Capture the cell that displays the provided text and extract its (x, y) central coordinate. 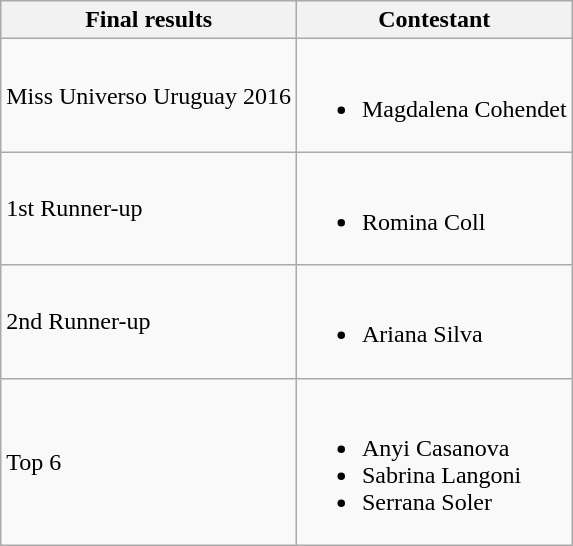
Anyi CasanovaSabrina LangoniSerrana Soler (434, 462)
Final results (149, 20)
Magdalena Cohendet (434, 96)
Top 6 (149, 462)
Romina Coll (434, 208)
Ariana Silva (434, 322)
Contestant (434, 20)
2nd Runner-up (149, 322)
1st Runner-up (149, 208)
Miss Universo Uruguay 2016 (149, 96)
